Return the [X, Y] coordinate for the center point of the cell that contains the specified text.  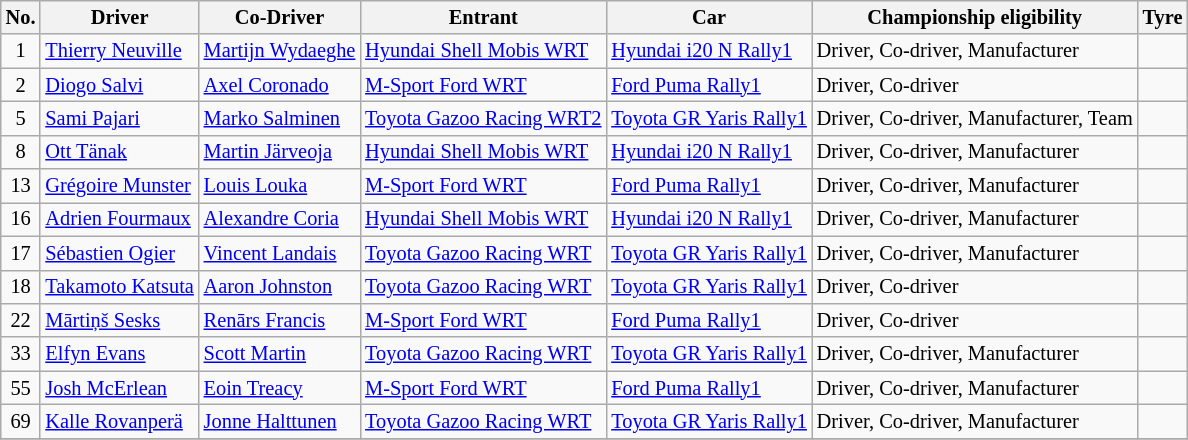
Aaron Johnston [280, 287]
Co-Driver [280, 17]
13 [21, 186]
Toyota Gazoo Racing WRT2 [483, 118]
2 [21, 85]
Alexandre Coria [280, 219]
Driver, Co-driver, Manufacturer, Team [975, 118]
Eoin Treacy [280, 388]
Axel Coronado [280, 85]
22 [21, 320]
16 [21, 219]
Louis Louka [280, 186]
Sébastien Ogier [119, 253]
Driver [119, 17]
55 [21, 388]
Josh McErlean [119, 388]
Takamoto Katsuta [119, 287]
69 [21, 421]
Car [708, 17]
Diogo Salvi [119, 85]
Sami Pajari [119, 118]
Thierry Neuville [119, 51]
Tyre [1163, 17]
Martin Järveoja [280, 152]
18 [21, 287]
Renārs Francis [280, 320]
Scott Martin [280, 354]
17 [21, 253]
33 [21, 354]
5 [21, 118]
Adrien Fourmaux [119, 219]
Grégoire Munster [119, 186]
Jonne Halttunen [280, 421]
Ott Tänak [119, 152]
Vincent Landais [280, 253]
8 [21, 152]
1 [21, 51]
Mārtiņš Sesks [119, 320]
Championship eligibility [975, 17]
Entrant [483, 17]
No. [21, 17]
Elfyn Evans [119, 354]
Martijn Wydaeghe [280, 51]
Marko Salminen [280, 118]
Kalle Rovanperä [119, 421]
